From the cell containing the given text, extract its center point as (x, y) coordinate. 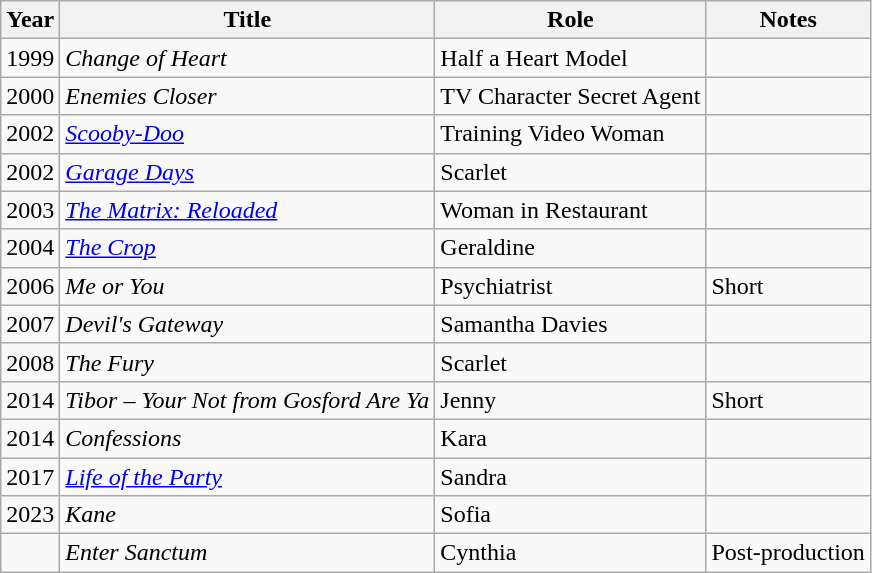
Psychiatrist (570, 286)
2007 (30, 324)
Enter Sanctum (248, 553)
Kara (570, 438)
Geraldine (570, 248)
Me or You (248, 286)
Life of the Party (248, 477)
Jenny (570, 400)
2006 (30, 286)
Year (30, 20)
Role (570, 20)
2003 (30, 210)
Sandra (570, 477)
Title (248, 20)
Garage Days (248, 172)
The Crop (248, 248)
The Matrix: Reloaded (248, 210)
Enemies Closer (248, 96)
Confessions (248, 438)
Half a Heart Model (570, 58)
Cynthia (570, 553)
Post-production (788, 553)
The Fury (248, 362)
2017 (30, 477)
Tibor – Your Not from Gosford Are Ya (248, 400)
1999 (30, 58)
Samantha Davies (570, 324)
Woman in Restaurant (570, 210)
Change of Heart (248, 58)
2004 (30, 248)
Scooby-Doo (248, 134)
Devil's Gateway (248, 324)
2023 (30, 515)
Sofia (570, 515)
TV Character Secret Agent (570, 96)
2008 (30, 362)
2000 (30, 96)
Training Video Woman (570, 134)
Kane (248, 515)
Notes (788, 20)
